Capture the cell that displays the provided text and extract its [x, y] central coordinate. 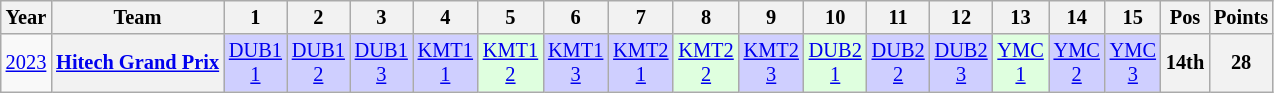
Points [1241, 17]
13 [1020, 17]
DUB12 [318, 63]
Hitech Grand Prix [138, 63]
6 [576, 17]
7 [640, 17]
4 [446, 17]
8 [706, 17]
10 [836, 17]
KMT11 [446, 63]
1 [256, 17]
28 [1241, 63]
Pos [1185, 17]
YMC2 [1077, 63]
KMT22 [706, 63]
KMT23 [772, 63]
15 [1133, 17]
YMC3 [1133, 63]
KMT21 [640, 63]
DUB21 [836, 63]
DUB13 [382, 63]
14 [1077, 17]
2023 [26, 63]
DUB23 [962, 63]
11 [898, 17]
Team [138, 17]
3 [382, 17]
DUB11 [256, 63]
2 [318, 17]
DUB22 [898, 63]
9 [772, 17]
KMT12 [510, 63]
5 [510, 17]
Year [26, 17]
KMT13 [576, 63]
12 [962, 17]
YMC1 [1020, 63]
14th [1185, 63]
